Capture the cell that displays the provided text and extract its [x, y] central coordinate. 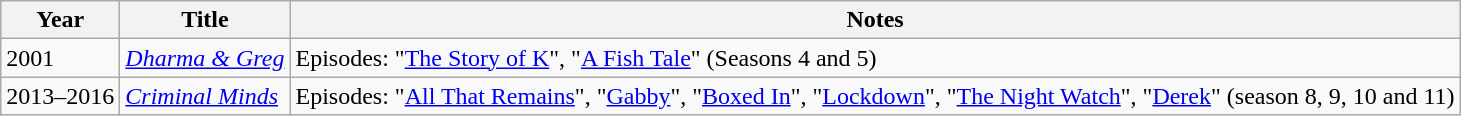
Episodes: "The Story of K", "A Fish Tale" (Seasons 4 and 5) [875, 58]
Episodes: "All That Remains", "Gabby", "Boxed In", "Lockdown", "The Night Watch", "Derek" (season 8, 9, 10 and 11) [875, 96]
Notes [875, 20]
2013–2016 [60, 96]
Title [205, 20]
Dharma & Greg [205, 58]
Year [60, 20]
Criminal Minds [205, 96]
2001 [60, 58]
